Output the [x, y] coordinate of the center of the cell containing the given text.  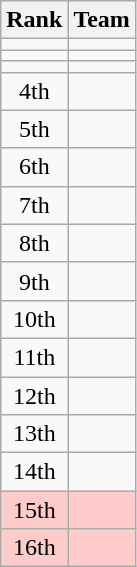
10th [34, 319]
16th [34, 548]
9th [34, 281]
13th [34, 434]
Rank [34, 20]
Team [102, 20]
5th [34, 129]
15th [34, 510]
8th [34, 243]
7th [34, 205]
14th [34, 472]
11th [34, 357]
6th [34, 167]
4th [34, 91]
12th [34, 395]
